Provide the [X, Y] coordinate of the cell's center where the given text is located.  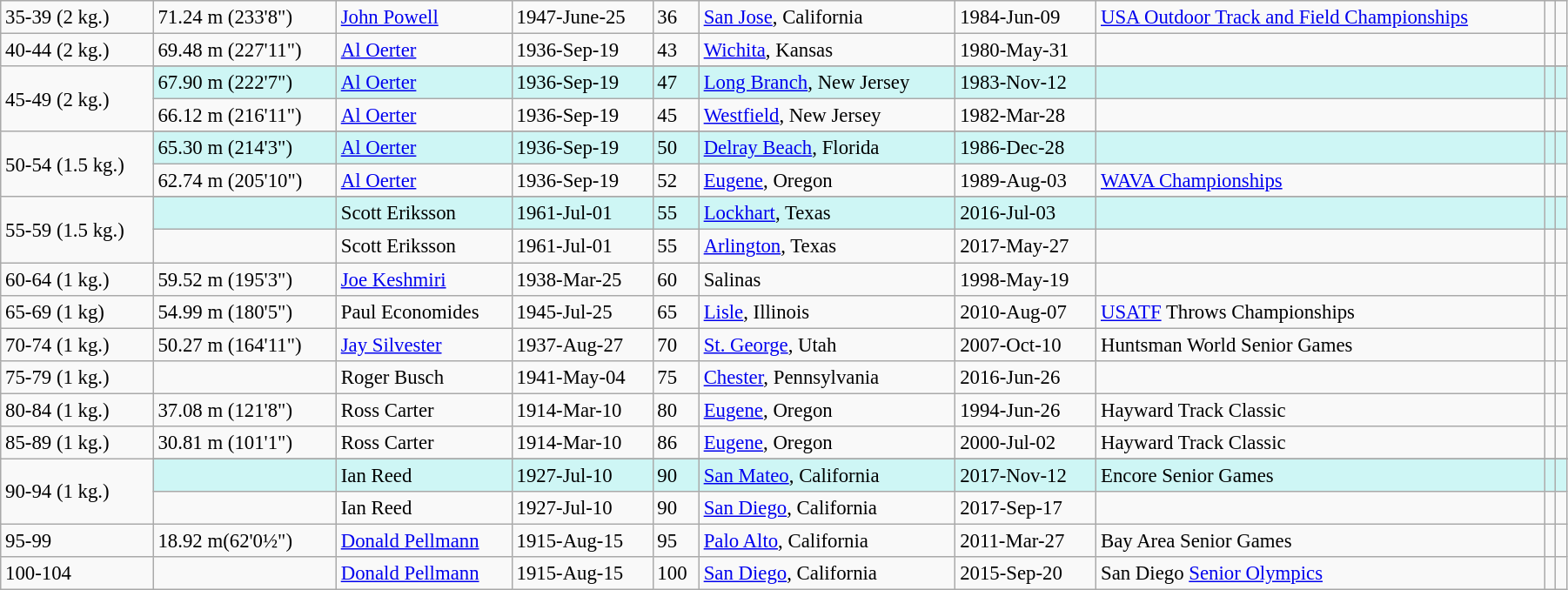
47 [675, 83]
Palo Alto, California [827, 540]
2016-Jul-03 [1026, 213]
Wichita, Kansas [827, 50]
50-54 (1.5 kg.) [77, 164]
95-99 [77, 540]
100-104 [77, 573]
50.27 m (164'11") [245, 345]
USATF Throws Championships [1321, 312]
100 [675, 573]
1938-Mar-25 [582, 279]
San Mateo, California [827, 475]
Chester, Pennsylvania [827, 377]
Roger Busch [424, 377]
San Jose, California [827, 17]
67.90 m (222'7") [245, 83]
45-49 (2 kg.) [77, 99]
2017-Nov-12 [1026, 475]
2015-Sep-20 [1026, 573]
43 [675, 50]
Encore Senior Games [1321, 475]
1945-Jul-25 [582, 312]
Huntsman World Senior Games [1321, 345]
95 [675, 540]
37.08 m (121'8") [245, 410]
Bay Area Senior Games [1321, 540]
1994-Jun-26 [1026, 410]
66.12 m (216'11") [245, 116]
1947-June-25 [582, 17]
85-89 (1 kg.) [77, 443]
65 [675, 312]
1982-Mar-28 [1026, 116]
54.99 m (180'5") [245, 312]
50 [675, 148]
86 [675, 443]
2017-May-27 [1026, 246]
1989-Aug-03 [1026, 181]
Paul Economides [424, 312]
Long Branch, New Jersey [827, 83]
1986-Dec-28 [1026, 148]
2017-Sep-17 [1026, 508]
40-44 (2 kg.) [77, 50]
60 [675, 279]
18.92 m(62'0½") [245, 540]
65.30 m (214'3") [245, 148]
1998-May-19 [1026, 279]
35-39 (2 kg.) [77, 17]
1983-Nov-12 [1026, 83]
75 [675, 377]
60-64 (1 kg.) [77, 279]
75-79 (1 kg.) [77, 377]
2000-Jul-02 [1026, 443]
John Powell [424, 17]
69.48 m (227'11") [245, 50]
San Diego Senior Olympics [1321, 573]
Arlington, Texas [827, 246]
59.52 m (195'3") [245, 279]
2016-Jun-26 [1026, 377]
1984-Jun-09 [1026, 17]
St. George, Utah [827, 345]
55-59 (1.5 kg.) [77, 230]
Lisle, Illinois [827, 312]
Joe Keshmiri [424, 279]
70-74 (1 kg.) [77, 345]
2007-Oct-10 [1026, 345]
52 [675, 181]
USA Outdoor Track and Field Championships [1321, 17]
1980-May-31 [1026, 50]
62.74 m (205'10") [245, 181]
30.81 m (101'1") [245, 443]
70 [675, 345]
1937-Aug-27 [582, 345]
2011-Mar-27 [1026, 540]
80-84 (1 kg.) [77, 410]
1941-May-04 [582, 377]
Delray Beach, Florida [827, 148]
Salinas [827, 279]
80 [675, 410]
45 [675, 116]
Lockhart, Texas [827, 213]
Jay Silvester [424, 345]
71.24 m (233'8") [245, 17]
Westfield, New Jersey [827, 116]
WAVA Championships [1321, 181]
65-69 (1 kg) [77, 312]
90-94 (1 kg.) [77, 491]
36 [675, 17]
2010-Aug-07 [1026, 312]
